Find where the given text appears and provide that cell's center as [X, Y] coordinate. 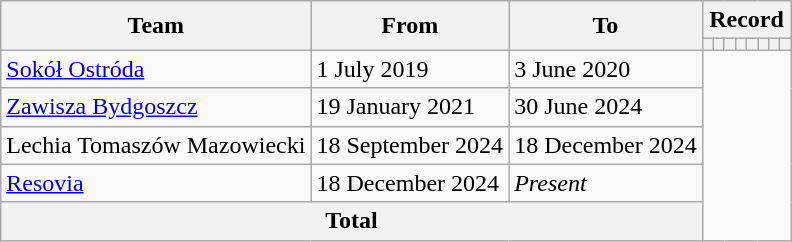
From [410, 26]
Record [746, 20]
3 June 2020 [606, 69]
Resovia [156, 183]
Zawisza Bydgoszcz [156, 107]
30 June 2024 [606, 107]
Team [156, 26]
18 September 2024 [410, 145]
Present [606, 183]
Lechia Tomaszów Mazowiecki [156, 145]
Sokół Ostróda [156, 69]
Total [352, 221]
19 January 2021 [410, 107]
1 July 2019 [410, 69]
To [606, 26]
